Output the (X, Y) coordinate of the center of the cell containing the given text.  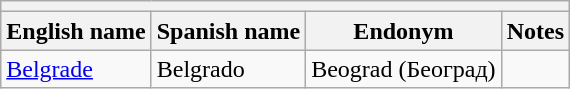
Beograd (Београд) (404, 69)
Notes (535, 31)
Belgrade (76, 69)
English name (76, 31)
Endonym (404, 31)
Spanish name (228, 31)
Belgrado (228, 69)
